Provide the [X, Y] coordinate of the cell's center where the given text is located.  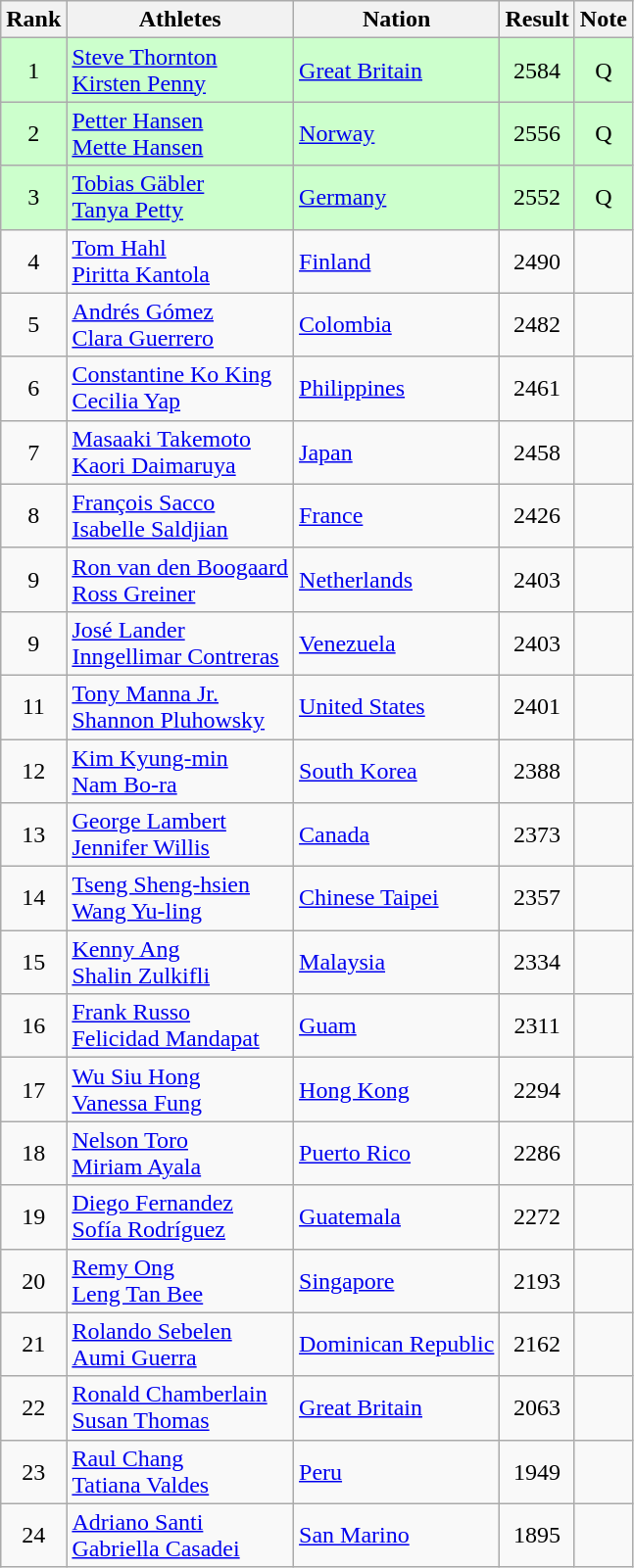
Result [537, 20]
Peru [397, 1471]
1 [33, 71]
Japan [397, 452]
13 [33, 834]
2461 [537, 388]
Diego FernandezSofía Rodríguez [180, 1216]
José LanderInngellimar Contreras [180, 642]
South Korea [397, 770]
7 [33, 452]
4 [33, 261]
2458 [537, 452]
1895 [537, 1536]
15 [33, 962]
Hong Kong [397, 1089]
20 [33, 1281]
2426 [537, 515]
2373 [537, 834]
Raul ChangTatiana Valdes [180, 1471]
Masaaki TakemotoKaori Daimaruya [180, 452]
2294 [537, 1089]
Guam [397, 1026]
Singapore [397, 1281]
2388 [537, 770]
Nelson ToroMiriam Ayala [180, 1154]
Canada [397, 834]
Kenny AngShalin Zulkifli [180, 962]
Nation [397, 20]
Andrés GómezClara Guerrero [180, 325]
Wu Siu HongVanessa Fung [180, 1089]
19 [33, 1216]
5 [33, 325]
22 [33, 1408]
Tom HahlPiritta Kantola [180, 261]
Remy OngLeng Tan Bee [180, 1281]
2193 [537, 1281]
Note [604, 20]
8 [33, 515]
Norway [397, 133]
Petter HansenMette Hansen [180, 133]
Ron van den BoogaardRoss Greiner [180, 580]
17 [33, 1089]
Tony Manna Jr.Shannon Pluhowsky [180, 707]
Kim Kyung-minNam Bo-ra [180, 770]
16 [33, 1026]
12 [33, 770]
3 [33, 198]
Chinese Taipei [397, 899]
2162 [537, 1344]
Rank [33, 20]
Venezuela [397, 642]
Tobias GäblerTanya Petty [180, 198]
2584 [537, 71]
Germany [397, 198]
Guatemala [397, 1216]
France [397, 515]
Rolando SebelenAumi Guerra [180, 1344]
24 [33, 1536]
Finland [397, 261]
2482 [537, 325]
Puerto Rico [397, 1154]
18 [33, 1154]
Philippines [397, 388]
2357 [537, 899]
14 [33, 899]
2311 [537, 1026]
Ronald ChamberlainSusan Thomas [180, 1408]
François SaccoIsabelle Saldjian [180, 515]
2401 [537, 707]
2286 [537, 1154]
2 [33, 133]
2552 [537, 198]
2490 [537, 261]
Malaysia [397, 962]
George LambertJennifer Willis [180, 834]
San Marino [397, 1536]
Steve ThorntonKirsten Penny [180, 71]
11 [33, 707]
2556 [537, 133]
2272 [537, 1216]
Adriano SantiGabriella Casadei [180, 1536]
21 [33, 1344]
2063 [537, 1408]
Athletes [180, 20]
2334 [537, 962]
6 [33, 388]
1949 [537, 1471]
Dominican Republic [397, 1344]
Constantine Ko KingCecilia Yap [180, 388]
United States [397, 707]
Netherlands [397, 580]
Tseng Sheng-hsienWang Yu-ling [180, 899]
Frank RussoFelicidad Mandapat [180, 1026]
Colombia [397, 325]
23 [33, 1471]
